Detect which cell encompasses the target text, then output its [X, Y] center coordinate. 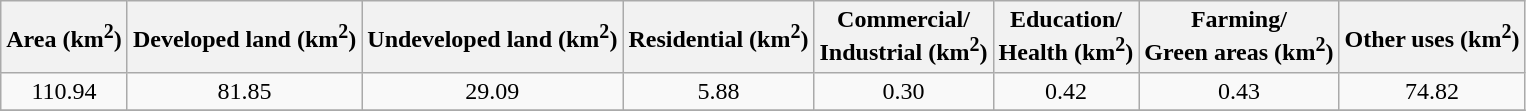
110.94 [64, 91]
0.43 [1239, 91]
Developed land (km2) [244, 37]
Area (km2) [64, 37]
29.09 [492, 91]
0.30 [904, 91]
Other uses (km2) [1432, 37]
Residential (km2) [718, 37]
Farming/ Green areas (km2) [1239, 37]
Commercial/ Industrial (km2) [904, 37]
81.85 [244, 91]
74.82 [1432, 91]
Education/ Health (km2) [1066, 37]
0.42 [1066, 91]
Undeveloped land (km2) [492, 37]
5.88 [718, 91]
